Determine the [x, y] coordinate at the center of the cell enclosing the given text.  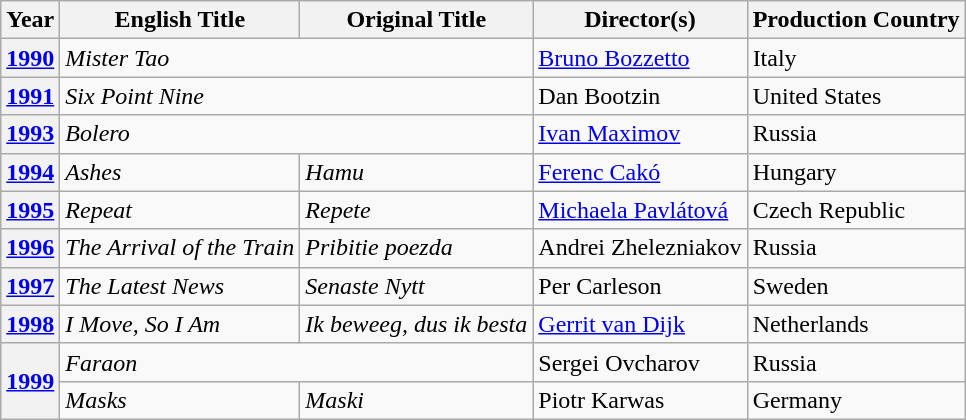
Czech Republic [856, 210]
Repete [416, 210]
Italy [856, 58]
The Arrival of the Train [180, 248]
The Latest News [180, 286]
Bolero [296, 134]
1990 [30, 58]
Production Country [856, 20]
Mister Tao [296, 58]
1994 [30, 172]
Andrei Zhelezniakov [640, 248]
Masks [180, 400]
Pribitie poezda [416, 248]
1991 [30, 96]
Ik beweeg, dus ik besta [416, 324]
Six Point Nine [296, 96]
1996 [30, 248]
Sergei Ovcharov [640, 362]
Hamu [416, 172]
Michaela Pavlátová [640, 210]
Year [30, 20]
Faraon [296, 362]
Bruno Bozzetto [640, 58]
1999 [30, 381]
Original Title [416, 20]
Repeat [180, 210]
Ashes [180, 172]
1995 [30, 210]
1997 [30, 286]
Ferenc Cakó [640, 172]
Director(s) [640, 20]
Per Carleson [640, 286]
United States [856, 96]
Senaste Nytt [416, 286]
English Title [180, 20]
Maski [416, 400]
1993 [30, 134]
Ivan Maximov [640, 134]
Dan Bootzin [640, 96]
Netherlands [856, 324]
Piotr Karwas [640, 400]
Germany [856, 400]
Gerrit van Dijk [640, 324]
I Move, So I Am [180, 324]
Sweden [856, 286]
Hungary [856, 172]
1998 [30, 324]
